Locate the cell with the specified text and output its [x, y] center coordinate. 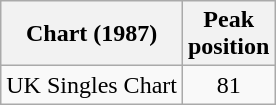
81 [228, 85]
UK Singles Chart [92, 85]
Chart (1987) [92, 34]
Peakposition [228, 34]
